Locate the cell with the specified text and output its (x, y) center coordinate. 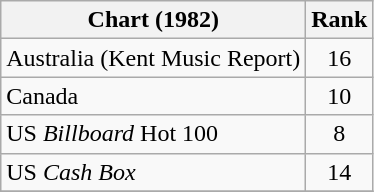
10 (340, 96)
Canada (154, 96)
8 (340, 134)
US Billboard Hot 100 (154, 134)
Rank (340, 20)
Chart (1982) (154, 20)
US Cash Box (154, 172)
16 (340, 58)
14 (340, 172)
Australia (Kent Music Report) (154, 58)
